Scan for the cell matching the given text and deliver its [x, y] coordinate at center. 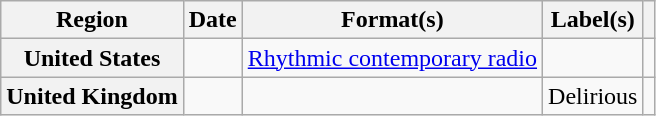
Label(s) [593, 20]
Date [212, 20]
Region [92, 20]
Rhythmic contemporary radio [392, 58]
Format(s) [392, 20]
Delirious [593, 96]
United Kingdom [92, 96]
United States [92, 58]
